For the text-containing cell, return its midpoint in [x, y] coordinate format. 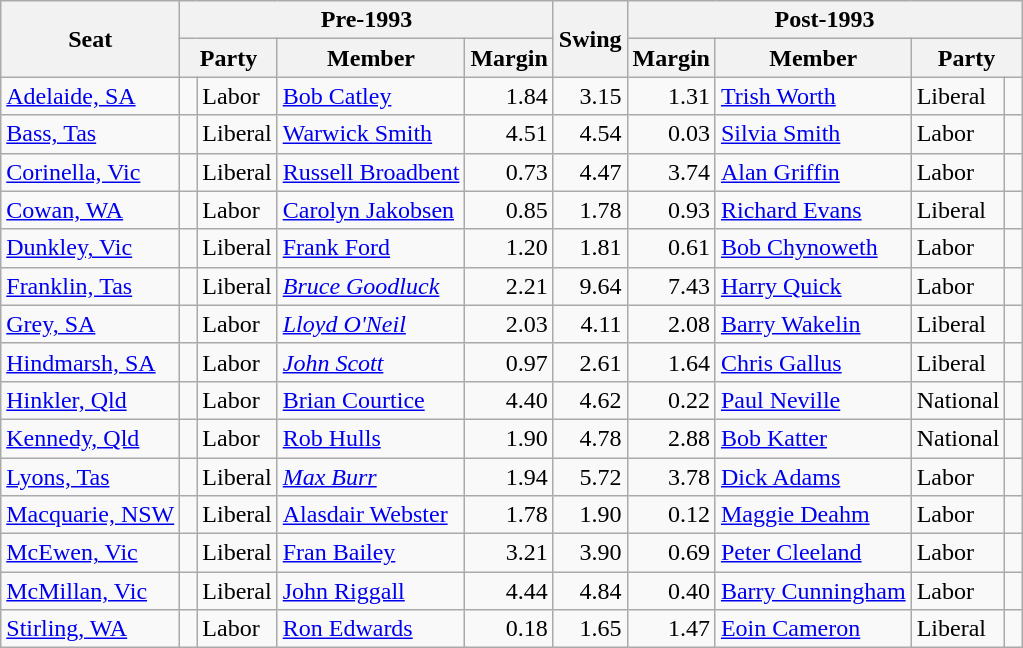
Lyons, Tas [90, 477]
1.47 [671, 629]
1.64 [671, 362]
4.47 [590, 172]
Russell Broadbent [371, 172]
Paul Neville [813, 400]
Seat [90, 39]
Fran Bailey [371, 553]
1.20 [509, 248]
Bob Catley [371, 96]
Chris Gallus [813, 362]
John Scott [371, 362]
1.84 [509, 96]
0.03 [671, 134]
Cowan, WA [90, 210]
Macquarie, NSW [90, 515]
Post-1993 [824, 20]
4.78 [590, 438]
John Riggall [371, 591]
Warwick Smith [371, 134]
3.78 [671, 477]
Alan Griffin [813, 172]
Adelaide, SA [90, 96]
Franklin, Tas [90, 286]
2.21 [509, 286]
3.74 [671, 172]
1.81 [590, 248]
4.62 [590, 400]
Eoin Cameron [813, 629]
0.73 [509, 172]
Dick Adams [813, 477]
3.90 [590, 553]
7.43 [671, 286]
Rob Hulls [371, 438]
Hinkler, Qld [90, 400]
4.40 [509, 400]
2.03 [509, 324]
Trish Worth [813, 96]
0.12 [671, 515]
Maggie Deahm [813, 515]
1.31 [671, 96]
McEwen, Vic [90, 553]
Lloyd O'Neil [371, 324]
4.51 [509, 134]
4.84 [590, 591]
0.85 [509, 210]
Stirling, WA [90, 629]
2.61 [590, 362]
9.64 [590, 286]
Peter Cleeland [813, 553]
Max Burr [371, 477]
0.93 [671, 210]
Brian Courtice [371, 400]
Corinella, Vic [90, 172]
Frank Ford [371, 248]
0.40 [671, 591]
Kennedy, Qld [90, 438]
Hindmarsh, SA [90, 362]
0.97 [509, 362]
Swing [590, 39]
Alasdair Webster [371, 515]
Grey, SA [90, 324]
Dunkley, Vic [90, 248]
4.44 [509, 591]
4.11 [590, 324]
1.65 [590, 629]
McMillan, Vic [90, 591]
Silvia Smith [813, 134]
Ron Edwards [371, 629]
Richard Evans [813, 210]
Bruce Goodluck [371, 286]
Barry Cunningham [813, 591]
4.54 [590, 134]
Bob Katter [813, 438]
2.08 [671, 324]
0.18 [509, 629]
Bob Chynoweth [813, 248]
2.88 [671, 438]
3.21 [509, 553]
1.94 [509, 477]
0.22 [671, 400]
0.61 [671, 248]
5.72 [590, 477]
0.69 [671, 553]
Bass, Tas [90, 134]
Pre-1993 [367, 20]
Barry Wakelin [813, 324]
3.15 [590, 96]
Carolyn Jakobsen [371, 210]
Harry Quick [813, 286]
